Provide the (x, y) coordinate of the cell's center where the given text is located.  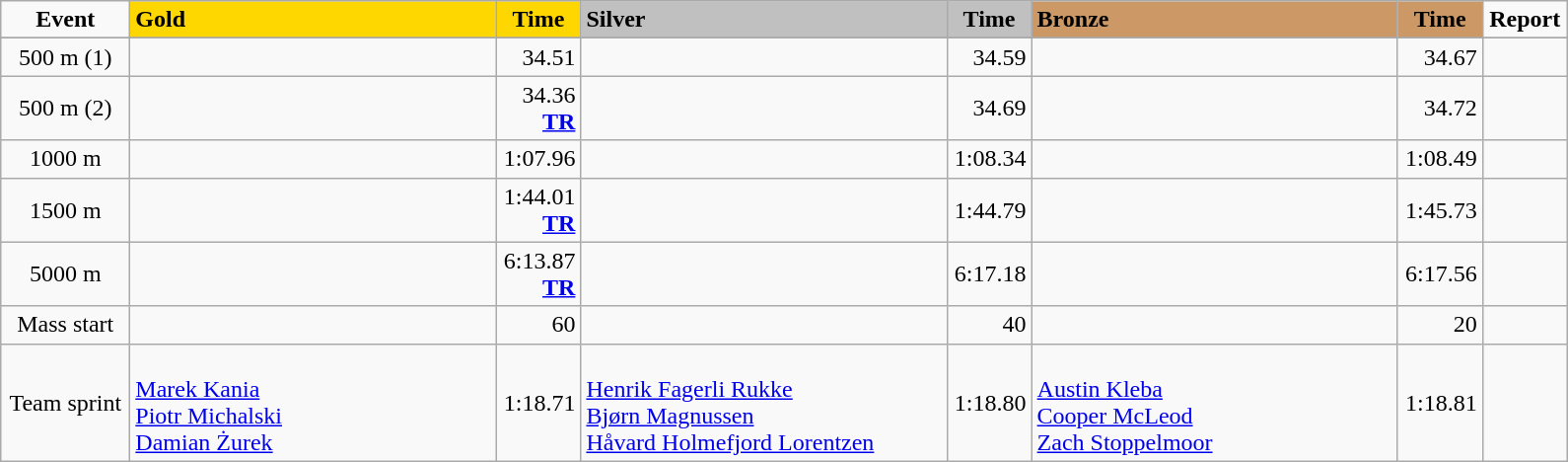
Report (1525, 20)
6:13.87TR (538, 274)
1:08.49 (1440, 159)
1:18.80 (989, 403)
Marek KaniaPiotr MichalskiDamian Żurek (314, 403)
20 (1440, 325)
500 m (2) (65, 109)
1:44.01TR (538, 209)
1:18.81 (1440, 403)
Event (65, 20)
1:07.96 (538, 159)
500 m (1) (65, 57)
34.67 (1440, 57)
Bronze (1215, 20)
34.69 (989, 109)
34.59 (989, 57)
Austin KlebaCooper McLeodZach Stoppelmoor (1215, 403)
6:17.18 (989, 274)
34.72 (1440, 109)
34.36TR (538, 109)
Henrik Fagerli RukkeBjørn MagnussenHåvard Holmefjord Lorentzen (763, 403)
1000 m (65, 159)
Gold (314, 20)
5000 m (65, 274)
1:45.73 (1440, 209)
40 (989, 325)
Team sprint (65, 403)
1:08.34 (989, 159)
Silver (763, 20)
1:18.71 (538, 403)
34.51 (538, 57)
60 (538, 325)
Mass start (65, 325)
6:17.56 (1440, 274)
1:44.79 (989, 209)
1500 m (65, 209)
